Return the [X, Y] coordinate for the center point of the cell that contains the specified text.  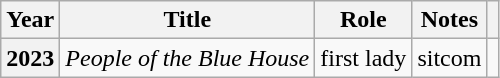
Notes [450, 20]
2023 [30, 58]
Role [364, 20]
Year [30, 20]
People of the Blue House [188, 58]
Title [188, 20]
sitcom [450, 58]
first lady [364, 58]
